Return (x, y) of the center of cell containing provided text 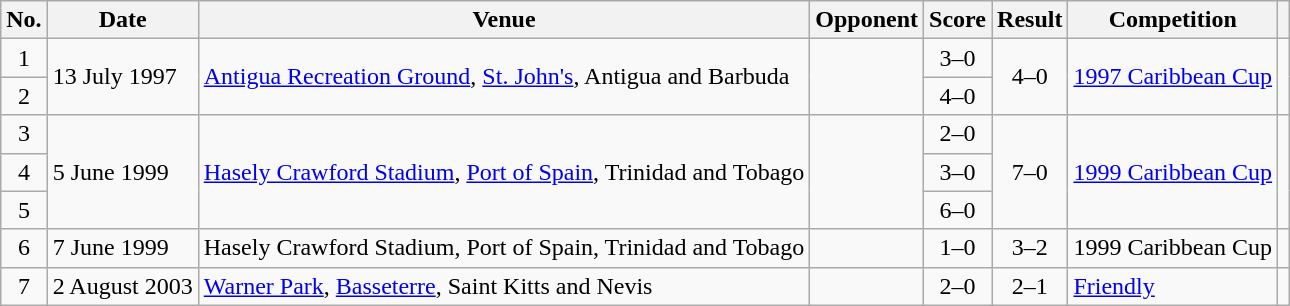
Venue (504, 20)
13 July 1997 (122, 77)
2 (24, 96)
7–0 (1030, 172)
5 June 1999 (122, 172)
6 (24, 248)
Score (958, 20)
2 August 2003 (122, 286)
Friendly (1173, 286)
7 (24, 286)
No. (24, 20)
6–0 (958, 210)
Antigua Recreation Ground, St. John's, Antigua and Barbuda (504, 77)
Warner Park, Basseterre, Saint Kitts and Nevis (504, 286)
1–0 (958, 248)
4 (24, 172)
Opponent (867, 20)
7 June 1999 (122, 248)
5 (24, 210)
3–2 (1030, 248)
1 (24, 58)
Competition (1173, 20)
2–1 (1030, 286)
1997 Caribbean Cup (1173, 77)
Date (122, 20)
Result (1030, 20)
3 (24, 134)
